Extract the [X, Y] coordinate from the center of the cell holding the provided text.  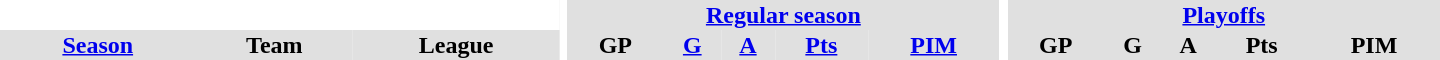
Season [98, 45]
Regular season [783, 15]
League [456, 45]
Team [274, 45]
Playoffs [1224, 15]
